Capture the cell that displays the provided text and extract its [X, Y] central coordinate. 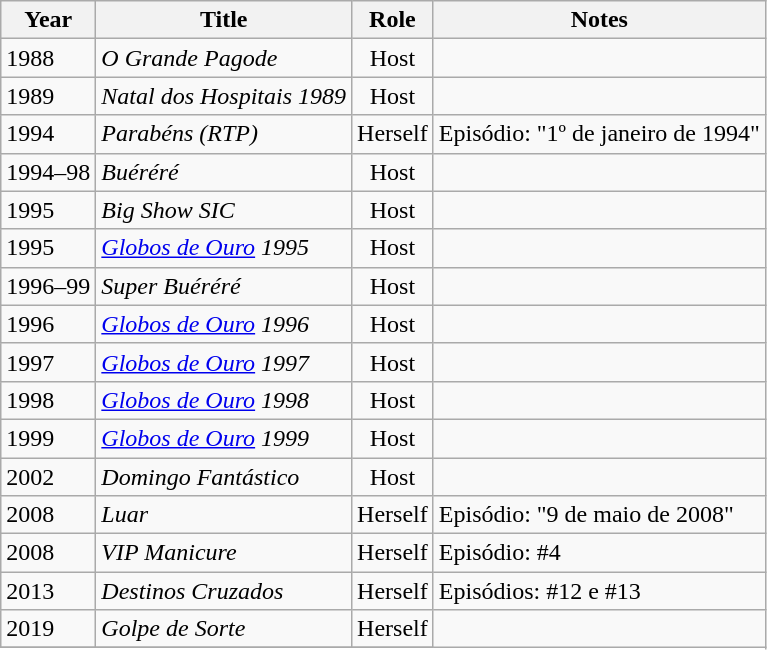
Super Buéréré [224, 286]
1996 [48, 324]
Parabéns (RTP) [224, 134]
Title [224, 20]
Episódio: "9 de maio de 2008" [599, 515]
Episódio: #4 [599, 553]
Buéréré [224, 172]
Golpe de Sorte [224, 629]
Big Show SIC [224, 210]
Notes [599, 20]
1996–99 [48, 286]
Globos de Ouro 1999 [224, 438]
Luar [224, 515]
Globos de Ouro 1997 [224, 362]
2013 [48, 591]
Year [48, 20]
1997 [48, 362]
1994 [48, 134]
Episódio: "1º de janeiro de 1994" [599, 134]
Globos de Ouro 1996 [224, 324]
Domingo Fantástico [224, 477]
2002 [48, 477]
Natal dos Hospitais 1989 [224, 96]
2019 [48, 629]
Globos de Ouro 1998 [224, 400]
1988 [48, 58]
1999 [48, 438]
O Grande Pagode [224, 58]
Episódios: #12 e #13 [599, 591]
Destinos Cruzados [224, 591]
Role [393, 20]
1994–98 [48, 172]
1998 [48, 400]
VIP Manicure [224, 553]
Globos de Ouro 1995 [224, 248]
1989 [48, 96]
